Detect which cell encompasses the target text, then output its [x, y] center coordinate. 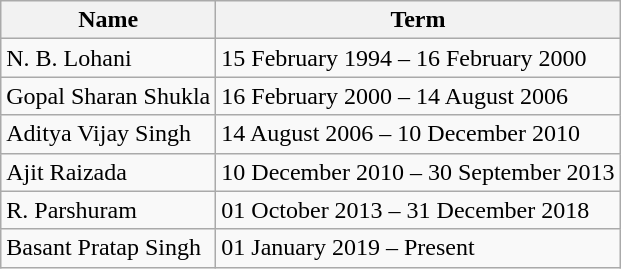
Name [108, 20]
Basant Pratap Singh [108, 248]
01 October 2013 – 31 December 2018 [418, 210]
10 December 2010 – 30 September 2013 [418, 172]
Term [418, 20]
14 August 2006 – 10 December 2010 [418, 134]
Aditya Vijay Singh [108, 134]
15 February 1994 – 16 February 2000 [418, 58]
Gopal Sharan Shukla [108, 96]
N. B. Lohani [108, 58]
16 February 2000 – 14 August 2006 [418, 96]
Ajit Raizada [108, 172]
R. Parshuram [108, 210]
01 January 2019 – Present [418, 248]
